Output the (X, Y) coordinate of the center of the cell containing the given text.  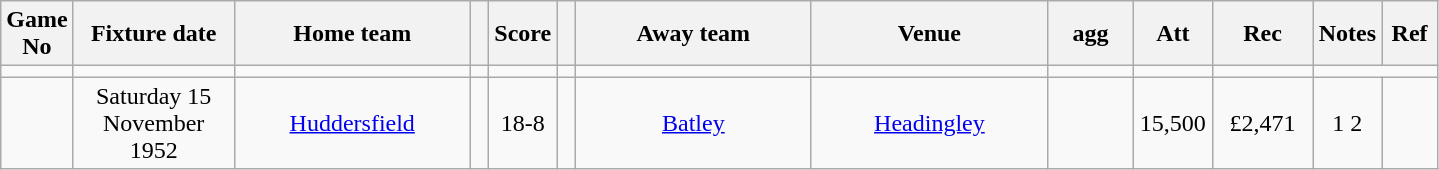
1 2 (1347, 123)
Away team (693, 34)
Notes (1347, 34)
Ref (1410, 34)
£2,471 (1262, 123)
Rec (1262, 34)
Fixture date (154, 34)
agg (1090, 34)
Venue (929, 34)
18-8 (523, 123)
Score (523, 34)
15,500 (1174, 123)
Huddersfield (352, 123)
Saturday 15 November 1952 (154, 123)
Headingley (929, 123)
Home team (352, 34)
Game No (37, 34)
Att (1174, 34)
Batley (693, 123)
